Detect which cell encompasses the target text, then output its [X, Y] center coordinate. 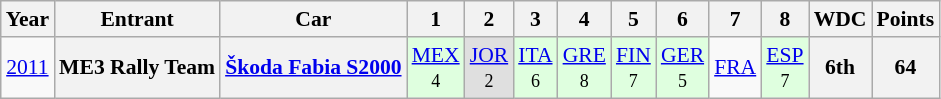
Škoda Fabia S2000 [313, 68]
FRA [735, 68]
Points [906, 19]
MEX4 [436, 68]
Entrant [137, 19]
5 [634, 19]
Car [313, 19]
2011 [28, 68]
6th [840, 68]
1 [436, 19]
4 [584, 19]
3 [535, 19]
GER5 [682, 68]
6 [682, 19]
64 [906, 68]
WDC [840, 19]
FIN7 [634, 68]
ESP7 [784, 68]
Year [28, 19]
JOR2 [490, 68]
ITA6 [535, 68]
8 [784, 19]
GRE8 [584, 68]
ME3 Rally Team [137, 68]
2 [490, 19]
7 [735, 19]
